Extract the (x, y) coordinate from the center of the cell holding the provided text.  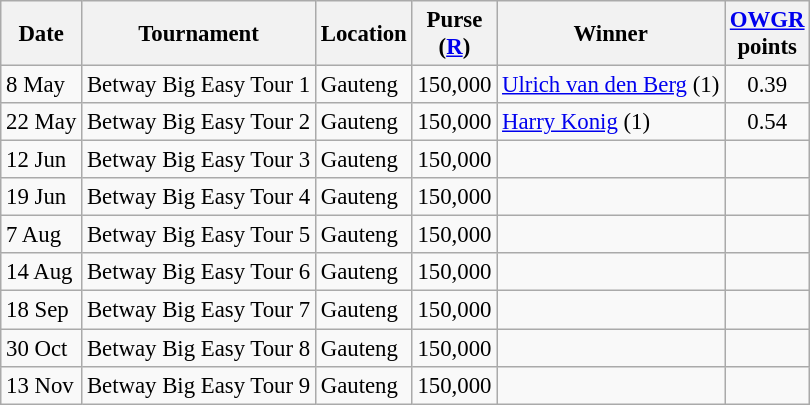
Betway Big Easy Tour 5 (199, 235)
8 May (42, 85)
0.54 (768, 122)
19 Jun (42, 197)
Harry Konig (1) (611, 122)
13 Nov (42, 385)
Location (364, 34)
Tournament (199, 34)
30 Oct (42, 348)
Betway Big Easy Tour 9 (199, 385)
14 Aug (42, 273)
Purse(R) (454, 34)
12 Jun (42, 160)
Winner (611, 34)
Betway Big Easy Tour 6 (199, 273)
7 Aug (42, 235)
0.39 (768, 85)
Betway Big Easy Tour 7 (199, 310)
Betway Big Easy Tour 2 (199, 122)
Date (42, 34)
Betway Big Easy Tour 8 (199, 348)
22 May (42, 122)
Betway Big Easy Tour 3 (199, 160)
Betway Big Easy Tour 4 (199, 197)
18 Sep (42, 310)
Betway Big Easy Tour 1 (199, 85)
OWGRpoints (768, 34)
Ulrich van den Berg (1) (611, 85)
